From the cell containing the given text, extract its center point as [x, y] coordinate. 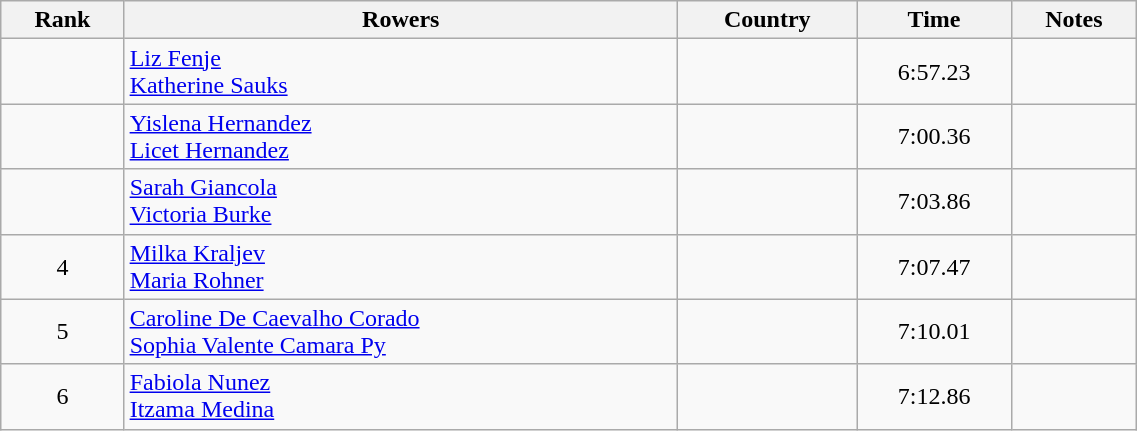
6:57.23 [934, 72]
Notes [1074, 20]
7:10.01 [934, 332]
Rowers [400, 20]
Liz FenjeKatherine Sauks [400, 72]
7:12.86 [934, 396]
4 [62, 266]
Sarah GiancolaVictoria Burke [400, 202]
Yislena HernandezLicet Hernandez [400, 136]
6 [62, 396]
7:00.36 [934, 136]
5 [62, 332]
Country [767, 20]
7:07.47 [934, 266]
Time [934, 20]
Rank [62, 20]
Fabiola NunezItzama Medina [400, 396]
Caroline De Caevalho CoradoSophia Valente Camara Py [400, 332]
Milka KraljevMaria Rohner [400, 266]
7:03.86 [934, 202]
